Extract the [x, y] coordinate from the center of the cell holding the provided text.  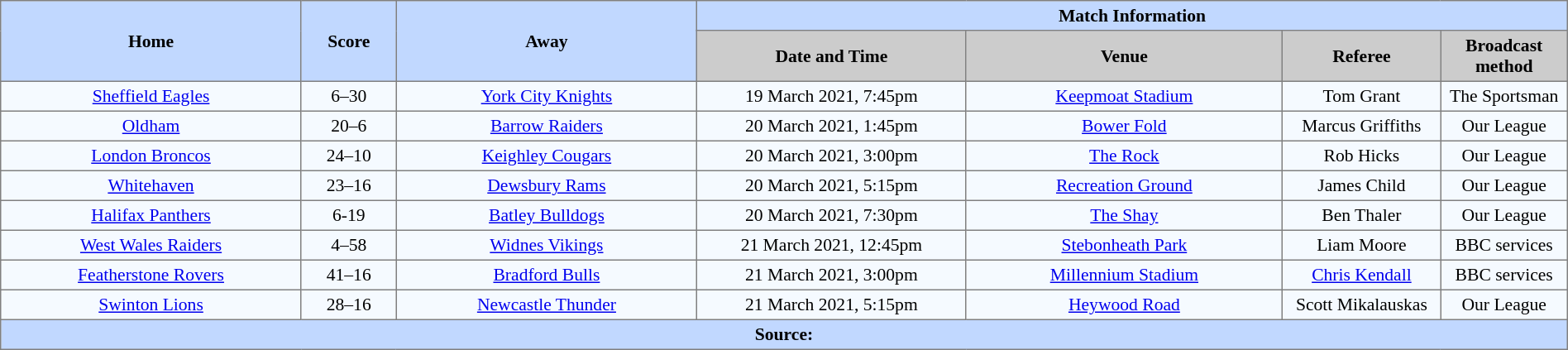
Home [151, 41]
Match Information [1133, 16]
Ben Thaler [1361, 215]
Source: [784, 334]
Whitehaven [151, 185]
20 March 2021, 7:30pm [832, 215]
Recreation Ground [1125, 185]
Tom Grant [1361, 96]
Featherstone Rovers [151, 275]
Score [349, 41]
Rob Hicks [1361, 156]
Keighley Cougars [547, 156]
Widnes Vikings [547, 245]
Millennium Stadium [1125, 275]
Chris Kendall [1361, 275]
6–30 [349, 96]
20 March 2021, 1:45pm [832, 126]
41–16 [349, 275]
Stebonheath Park [1125, 245]
Bower Fold [1125, 126]
The Sportsman [1503, 96]
4–58 [349, 245]
Scott Mikalauskas [1361, 304]
Marcus Griffiths [1361, 126]
20–6 [349, 126]
Heywood Road [1125, 304]
The Rock [1125, 156]
Liam Moore [1361, 245]
Away [547, 41]
Keepmoat Stadium [1125, 96]
Broadcast method [1503, 56]
20 March 2021, 3:00pm [832, 156]
6-19 [349, 215]
Batley Bulldogs [547, 215]
Halifax Panthers [151, 215]
19 March 2021, 7:45pm [832, 96]
York City Knights [547, 96]
Barrow Raiders [547, 126]
21 March 2021, 3:00pm [832, 275]
Date and Time [832, 56]
Swinton Lions [151, 304]
Bradford Bulls [547, 275]
Dewsbury Rams [547, 185]
London Broncos [151, 156]
23–16 [349, 185]
20 March 2021, 5:15pm [832, 185]
Referee [1361, 56]
Newcastle Thunder [547, 304]
24–10 [349, 156]
21 March 2021, 5:15pm [832, 304]
Sheffield Eagles [151, 96]
Venue [1125, 56]
21 March 2021, 12:45pm [832, 245]
West Wales Raiders [151, 245]
The Shay [1125, 215]
Oldham [151, 126]
James Child [1361, 185]
28–16 [349, 304]
